For the text-containing cell, return its midpoint in [X, Y] coordinate format. 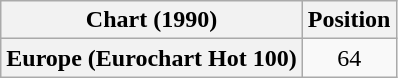
Position [349, 20]
64 [349, 58]
Chart (1990) [152, 20]
Europe (Eurochart Hot 100) [152, 58]
